Identify which cell holds the provided text, then report its (x, y) central coordinate. 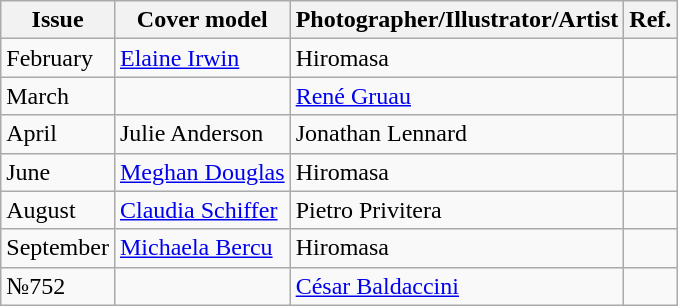
№752 (58, 286)
Michaela Bercu (202, 248)
Jonathan Lennard (457, 134)
Photographer/Illustrator/Artist (457, 20)
February (58, 58)
Cover model (202, 20)
Pietro Privitera (457, 210)
René Gruau (457, 96)
Elaine Irwin (202, 58)
April (58, 134)
June (58, 172)
March (58, 96)
Ref. (650, 20)
César Baldaccini (457, 286)
Claudia Schiffer (202, 210)
September (58, 248)
Julie Anderson (202, 134)
Meghan Douglas (202, 172)
August (58, 210)
Issue (58, 20)
